Pinpoint the cell where the given text exists, returning its [x, y] midpoint coordinate. 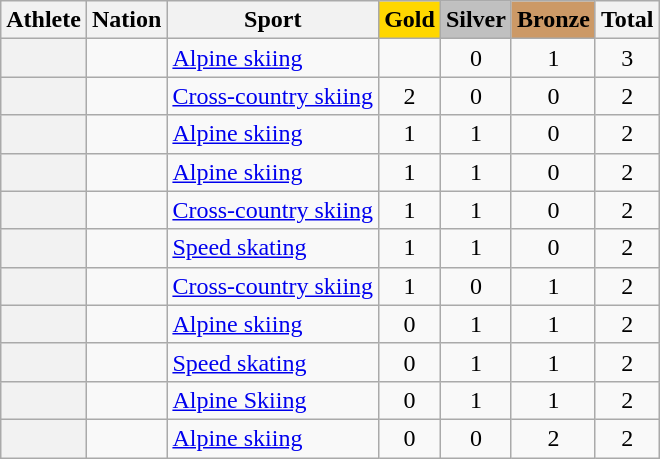
Athlete [44, 20]
Sport [273, 20]
Alpine Skiing [273, 400]
Silver [476, 20]
Gold [410, 20]
3 [627, 58]
Total [627, 20]
Bronze [553, 20]
Nation [126, 20]
